Scan for the cell matching the given text and deliver its (x, y) coordinate at center. 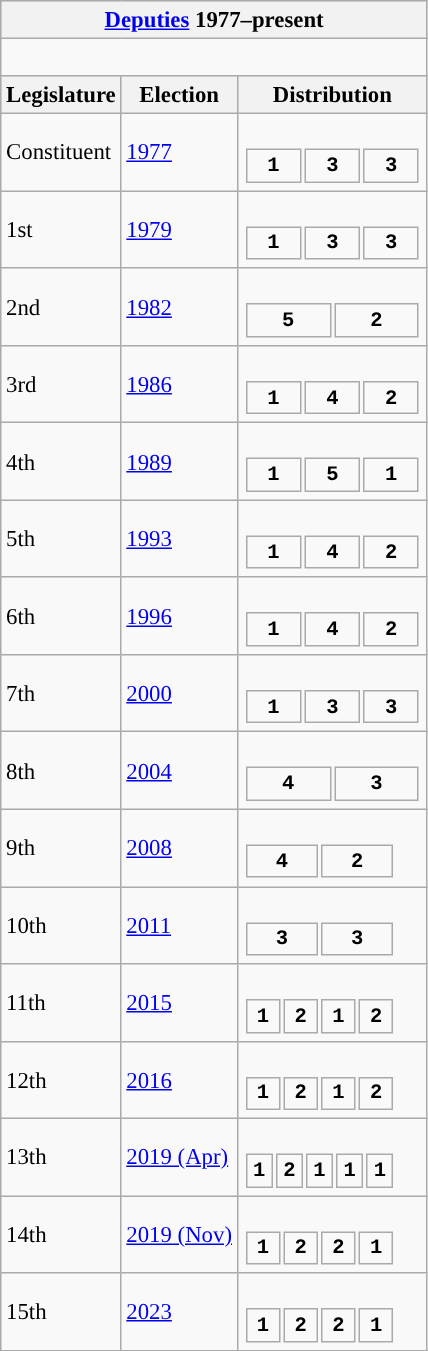
Election (179, 95)
1 5 1 (332, 462)
2019 (Apr) (179, 1158)
2015 (179, 1002)
2004 (179, 770)
1989 (179, 462)
1996 (179, 616)
2016 (179, 1080)
5th (61, 538)
10th (61, 926)
9th (61, 848)
1977 (179, 152)
6th (61, 616)
2008 (179, 848)
14th (61, 1234)
12th (61, 1080)
Legislature (61, 95)
4 3 (332, 770)
1993 (179, 538)
1979 (179, 230)
13th (61, 1158)
3 3 (332, 926)
3rd (61, 384)
1 2 1 1 1 (332, 1158)
Constituent (61, 152)
1986 (179, 384)
2019 (Nov) (179, 1234)
4 2 (332, 848)
2011 (179, 926)
2023 (179, 1312)
4th (61, 462)
2000 (179, 694)
5 2 (332, 306)
7th (61, 694)
15th (61, 1312)
11th (61, 1002)
1982 (179, 306)
1st (61, 230)
2nd (61, 306)
8th (61, 770)
Deputies 1977–present (214, 20)
Distribution (332, 95)
